Extract the (x, y) coordinate from the center of the cell holding the provided text.  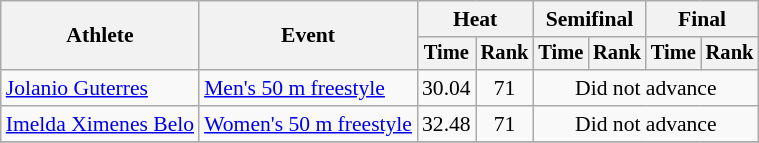
Athlete (100, 36)
Heat (475, 19)
30.04 (446, 88)
Imelda Ximenes Belo (100, 124)
Men's 50 m freestyle (308, 88)
Jolanio Guterres (100, 88)
Women's 50 m freestyle (308, 124)
Event (308, 36)
32.48 (446, 124)
Semifinal (589, 19)
Final (702, 19)
